Provide the (X, Y) coordinate of the cell's center where the given text is located.  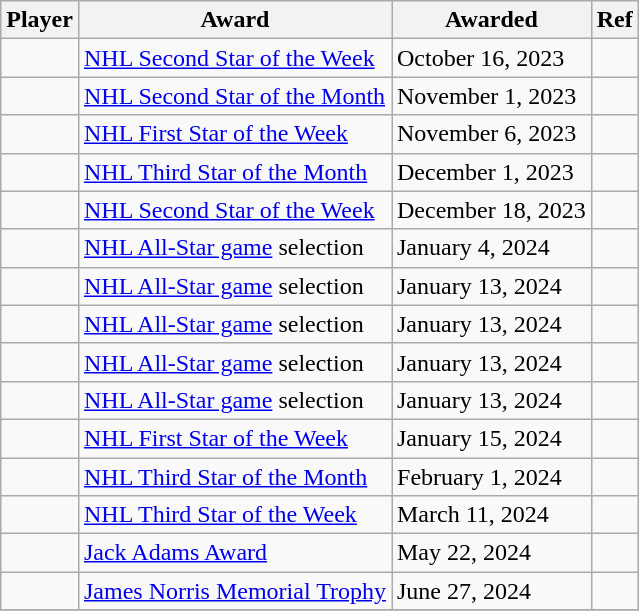
Jack Adams Award (234, 553)
November 6, 2023 (492, 134)
James Norris Memorial Trophy (234, 591)
June 27, 2024 (492, 591)
NHL Third Star of the Week (234, 515)
Ref (614, 20)
March 11, 2024 (492, 515)
December 18, 2023 (492, 210)
Awarded (492, 20)
Award (234, 20)
October 16, 2023 (492, 58)
November 1, 2023 (492, 96)
Player (40, 20)
January 15, 2024 (492, 438)
February 1, 2024 (492, 477)
May 22, 2024 (492, 553)
January 4, 2024 (492, 248)
December 1, 2023 (492, 172)
NHL Second Star of the Month (234, 96)
